Return the [X, Y] coordinate for the center point of the cell that contains the specified text.  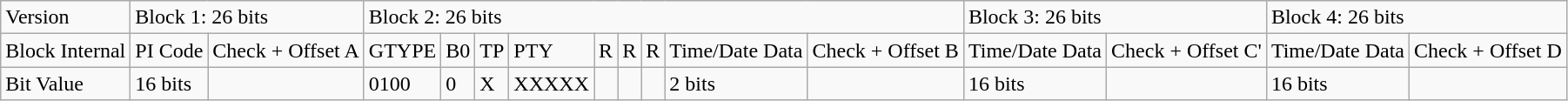
TP [493, 50]
Block 3: 26 bits [1115, 17]
0100 [402, 84]
X [493, 84]
Version [66, 17]
PTY [552, 50]
Block 1: 26 bits [247, 17]
GTYPE [402, 50]
B0 [458, 50]
Check + Offset A [285, 50]
0 [458, 84]
XXXXX [552, 84]
Block 4: 26 bits [1417, 17]
Block 2: 26 bits [663, 17]
2 bits [736, 84]
Block Internal [66, 50]
Bit Value [66, 84]
Check + Offset C' [1187, 50]
Check + Offset D [1488, 50]
Check + Offset B [886, 50]
PI Code [169, 50]
